Detect which cell encompasses the target text, then output its [x, y] center coordinate. 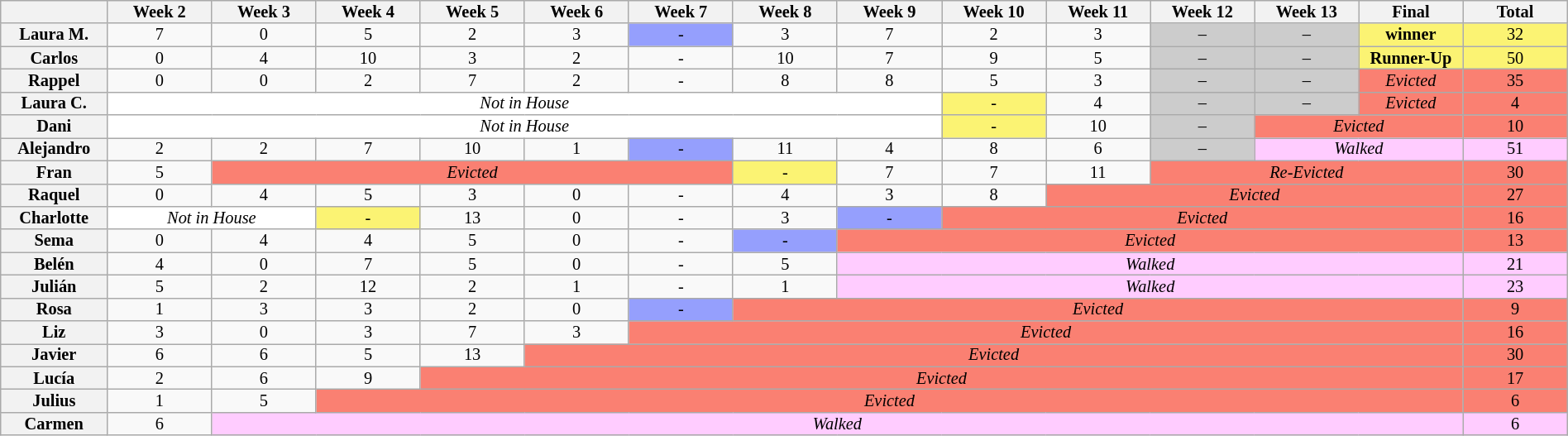
Carlos [55, 58]
Rappel [55, 80]
Dani [55, 127]
Laura C. [55, 103]
21 [1515, 264]
27 [1515, 195]
Charlotte [55, 218]
Julián [55, 286]
Fran [55, 172]
Javier [55, 355]
Week 2 [160, 12]
Week 9 [889, 12]
Lucía [55, 378]
Julius [55, 400]
Laura M. [55, 35]
Week 8 [785, 12]
32 [1515, 35]
Total [1515, 12]
Week 5 [472, 12]
35 [1515, 80]
23 [1515, 286]
Liz [55, 333]
Final [1411, 12]
Carmen [55, 424]
Week 12 [1202, 12]
Raquel [55, 195]
Week 10 [994, 12]
Runner-Up [1411, 58]
Week 4 [368, 12]
Week 6 [576, 12]
Alejandro [55, 149]
Re-Evicted [1307, 172]
50 [1515, 58]
Week 13 [1307, 12]
Week 11 [1098, 12]
12 [368, 286]
51 [1515, 149]
Rosa [55, 309]
winner [1411, 35]
17 [1515, 378]
Sema [55, 241]
Week 3 [264, 12]
Belén [55, 264]
Week 7 [681, 12]
